Detect which cell encompasses the target text, then output its (X, Y) center coordinate. 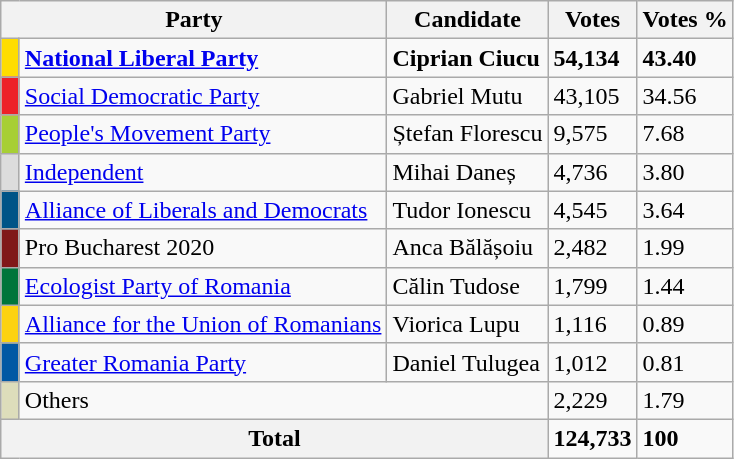
2,482 (592, 248)
34.56 (685, 96)
0.89 (685, 324)
2,229 (592, 400)
Independent (203, 172)
7.68 (685, 134)
Votes % (685, 20)
Others (284, 400)
1.99 (685, 248)
3.80 (685, 172)
Pro Bucharest 2020 (203, 248)
Anca Bălășoiu (468, 248)
124,733 (592, 438)
Total (274, 438)
Alliance for the Union of Romanians (203, 324)
Tudor Ionescu (468, 210)
1,012 (592, 362)
43.40 (685, 58)
100 (685, 438)
Ștefan Florescu (468, 134)
Viorica Lupu (468, 324)
Călin Tudose (468, 286)
Daniel Tulugea (468, 362)
People's Movement Party (203, 134)
Greater Romania Party (203, 362)
1,799 (592, 286)
Gabriel Mutu (468, 96)
Social Democratic Party (203, 96)
4,736 (592, 172)
9,575 (592, 134)
Candidate (468, 20)
National Liberal Party (203, 58)
Mihai Daneș (468, 172)
4,545 (592, 210)
1.79 (685, 400)
Alliance of Liberals and Democrats (203, 210)
3.64 (685, 210)
43,105 (592, 96)
Votes (592, 20)
1,116 (592, 324)
Ciprian Ciucu (468, 58)
54,134 (592, 58)
0.81 (685, 362)
Party (194, 20)
Ecologist Party of Romania (203, 286)
1.44 (685, 286)
